Output the (x, y) coordinate of the center of the cell containing the given text.  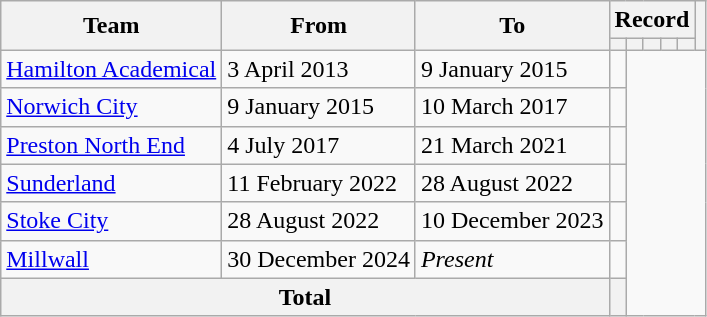
Stoke City (112, 221)
21 March 2021 (512, 145)
From (319, 26)
30 December 2024 (319, 259)
Millwall (112, 259)
4 July 2017 (319, 145)
11 February 2022 (319, 183)
Hamilton Academical (112, 69)
10 December 2023 (512, 221)
Present (512, 259)
10 March 2017 (512, 107)
3 April 2013 (319, 69)
To (512, 26)
Record (652, 20)
Norwich City (112, 107)
Team (112, 26)
Total (305, 297)
Preston North End (112, 145)
Sunderland (112, 183)
